From the cell containing the given text, extract its center point as (x, y) coordinate. 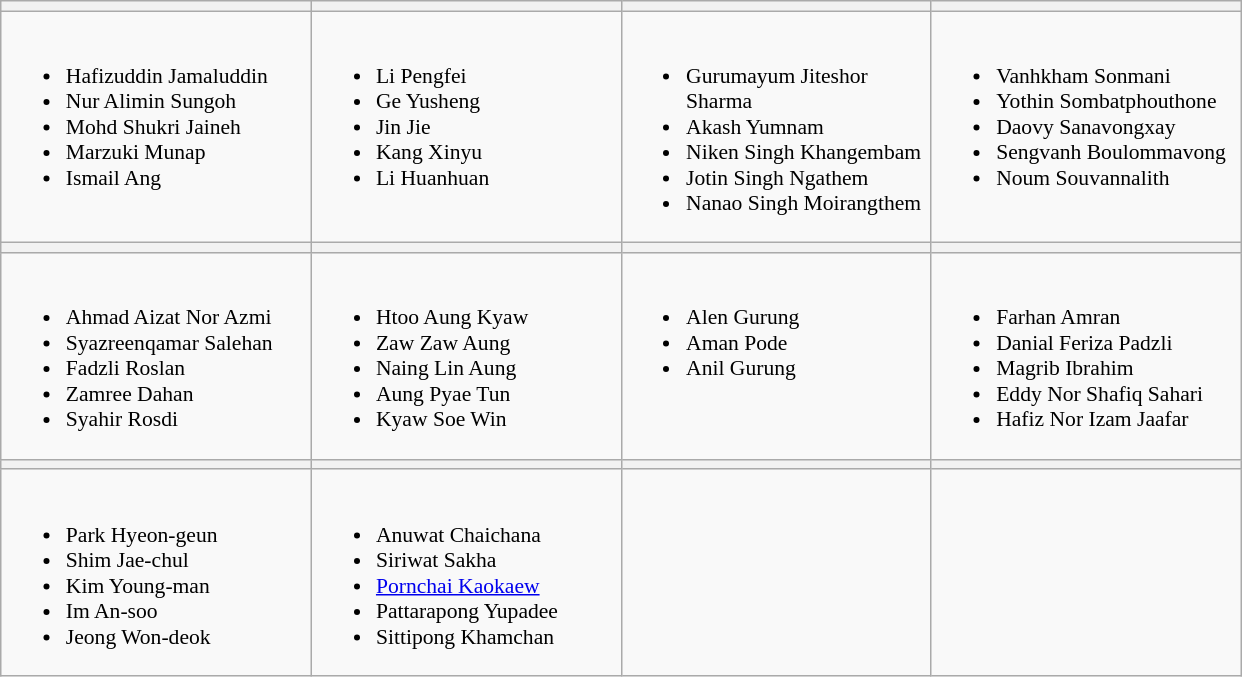
Alen GurungAman PodeAnil Gurung (776, 356)
Vanhkham SonmaniYothin SombatphouthoneDaovy SanavongxaySengvanh BoulommavongNoum Souvannalith (1086, 127)
Anuwat ChaichanaSiriwat SakhaPornchai KaokaewPattarapong YupadeeSittipong Khamchan (466, 573)
Li PengfeiGe YushengJin JieKang XinyuLi Huanhuan (466, 127)
Park Hyeon-geunShim Jae-chulKim Young-manIm An-sooJeong Won-deok (156, 573)
Hafizuddin JamaluddinNur Alimin SungohMohd Shukri JainehMarzuki MunapIsmail Ang (156, 127)
Gurumayum Jiteshor SharmaAkash YumnamNiken Singh KhangembamJotin Singh NgathemNanao Singh Moirangthem (776, 127)
Farhan AmranDanial Feriza PadzliMagrib IbrahimEddy Nor Shafiq SahariHafiz Nor Izam Jaafar (1086, 356)
Htoo Aung KyawZaw Zaw AungNaing Lin AungAung Pyae TunKyaw Soe Win (466, 356)
Ahmad Aizat Nor AzmiSyazreenqamar SalehanFadzli RoslanZamree DahanSyahir Rosdi (156, 356)
